Capture the cell that displays the provided text and extract its (X, Y) central coordinate. 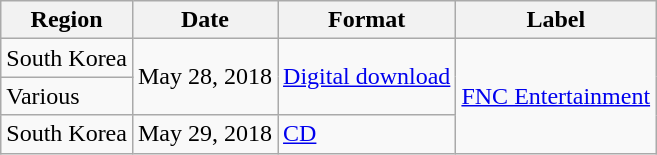
May 29, 2018 (204, 134)
May 28, 2018 (204, 77)
FNC Entertainment (556, 96)
CD (367, 134)
Date (204, 20)
Format (367, 20)
Digital download (367, 77)
Region (67, 20)
Various (67, 96)
Label (556, 20)
